Return the (x, y) coordinate for the center point of the cell that contains the specified text.  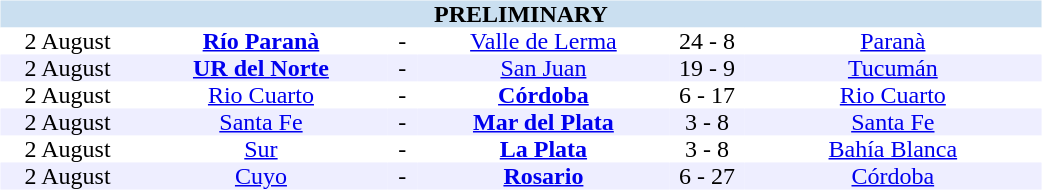
Mar del Plata (544, 122)
UR del Norte (262, 68)
Valle de Lerma (544, 42)
Tucumán (892, 68)
Río Paranà (262, 42)
San Juan (544, 68)
Bahía Blanca (892, 150)
La Plata (544, 150)
Sur (262, 150)
Cuyo (262, 176)
PRELIMINARY (520, 14)
6 - 27 (707, 176)
6 - 17 (707, 96)
Rosario (544, 176)
19 - 9 (707, 68)
24 - 8 (707, 42)
Paranà (892, 42)
